Capture the cell that displays the provided text and extract its (X, Y) central coordinate. 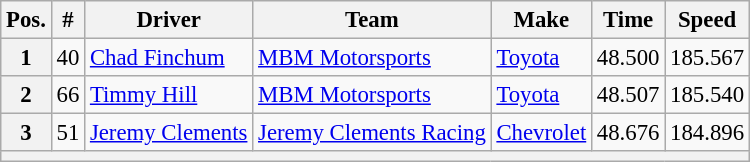
48.500 (628, 58)
66 (68, 95)
Jeremy Clements (169, 133)
Make (541, 20)
Jeremy Clements Racing (372, 133)
184.896 (708, 133)
Chevrolet (541, 133)
2 (26, 95)
Driver (169, 20)
185.567 (708, 58)
Timmy Hill (169, 95)
51 (68, 133)
48.676 (628, 133)
Team (372, 20)
Time (628, 20)
Chad Finchum (169, 58)
185.540 (708, 95)
Speed (708, 20)
3 (26, 133)
48.507 (628, 95)
# (68, 20)
Pos. (26, 20)
1 (26, 58)
40 (68, 58)
